Pinpoint the cell where the given text exists, returning its (x, y) midpoint coordinate. 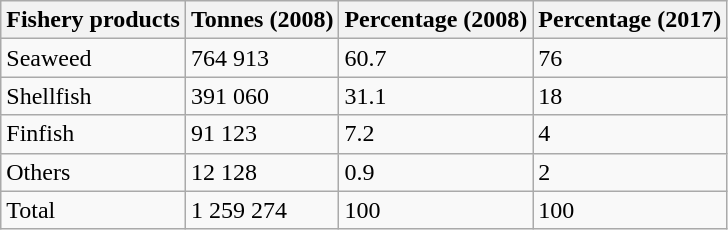
31.1 (436, 96)
2 (630, 172)
76 (630, 58)
12 128 (262, 172)
60.7 (436, 58)
Fishery products (94, 20)
0.9 (436, 172)
Others (94, 172)
4 (630, 134)
7.2 (436, 134)
391 060 (262, 96)
Percentage (2017) (630, 20)
Seaweed (94, 58)
Tonnes (2008) (262, 20)
Percentage (2008) (436, 20)
18 (630, 96)
Shellfish (94, 96)
91 123 (262, 134)
1 259 274 (262, 210)
Total (94, 210)
764 913 (262, 58)
Finfish (94, 134)
